Pinpoint the cell where the given text exists, returning its [x, y] midpoint coordinate. 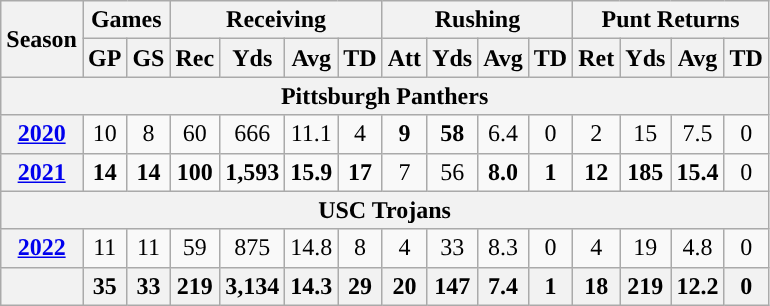
59 [195, 248]
19 [646, 248]
2021 [42, 172]
11.1 [312, 134]
1,593 [252, 172]
2020 [42, 134]
147 [452, 286]
2 [596, 134]
Ret [596, 58]
8.3 [504, 248]
17 [360, 172]
29 [360, 286]
4.8 [698, 248]
Punt Returns [671, 20]
8.0 [504, 172]
Pittsburgh Panthers [385, 96]
6.4 [504, 134]
666 [252, 134]
10 [104, 134]
185 [646, 172]
20 [404, 286]
12 [596, 172]
15.9 [312, 172]
58 [452, 134]
Receiving [276, 20]
Games [126, 20]
100 [195, 172]
7.4 [504, 286]
60 [195, 134]
7.5 [698, 134]
USC Trojans [385, 210]
14.8 [312, 248]
875 [252, 248]
Rushing [478, 20]
GS [148, 58]
18 [596, 286]
9 [404, 134]
GP [104, 58]
12.2 [698, 286]
3,134 [252, 286]
15 [646, 134]
56 [452, 172]
Season [42, 39]
35 [104, 286]
2022 [42, 248]
Att [404, 58]
Rec [195, 58]
7 [404, 172]
15.4 [698, 172]
14.3 [312, 286]
